For the text-containing cell, return its midpoint in (X, Y) coordinate format. 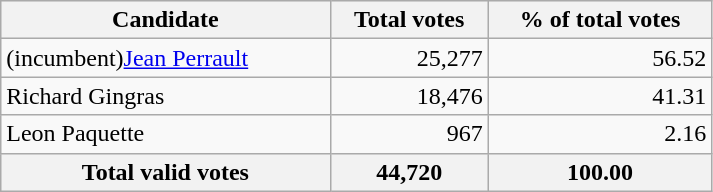
Leon Paquette (166, 134)
41.31 (600, 96)
2.16 (600, 134)
967 (409, 134)
44,720 (409, 172)
% of total votes (600, 20)
Candidate (166, 20)
25,277 (409, 58)
18,476 (409, 96)
(incumbent)Jean Perrault (166, 58)
100.00 (600, 172)
Total valid votes (166, 172)
56.52 (600, 58)
Richard Gingras (166, 96)
Total votes (409, 20)
